Provide the (X, Y) coordinate of the cell's center where the given text is located.  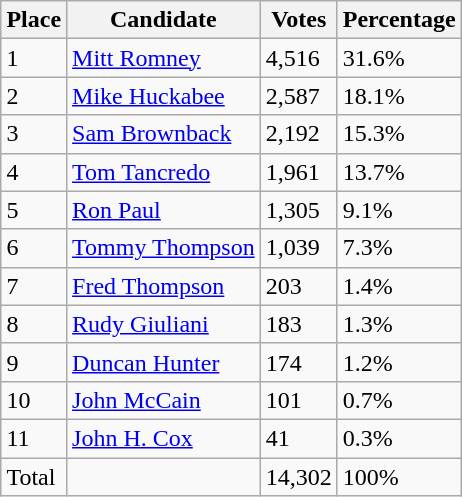
1.2% (399, 362)
3 (34, 134)
Place (34, 20)
18.1% (399, 96)
0.3% (399, 438)
4 (34, 172)
Tommy Thompson (164, 248)
Duncan Hunter (164, 362)
Fred Thompson (164, 286)
2,587 (298, 96)
Sam Brownback (164, 134)
41 (298, 438)
101 (298, 400)
Ron Paul (164, 210)
7.3% (399, 248)
Total (34, 477)
8 (34, 324)
Rudy Giuliani (164, 324)
2 (34, 96)
6 (34, 248)
1 (34, 58)
7 (34, 286)
John McCain (164, 400)
15.3% (399, 134)
0.7% (399, 400)
Tom Tancredo (164, 172)
2,192 (298, 134)
Votes (298, 20)
100% (399, 477)
14,302 (298, 477)
1,961 (298, 172)
Mike Huckabee (164, 96)
203 (298, 286)
11 (34, 438)
10 (34, 400)
1.4% (399, 286)
Mitt Romney (164, 58)
9.1% (399, 210)
1.3% (399, 324)
5 (34, 210)
1,305 (298, 210)
4,516 (298, 58)
174 (298, 362)
9 (34, 362)
John H. Cox (164, 438)
Candidate (164, 20)
183 (298, 324)
1,039 (298, 248)
31.6% (399, 58)
13.7% (399, 172)
Percentage (399, 20)
